Detect which cell encompasses the target text, then output its (x, y) center coordinate. 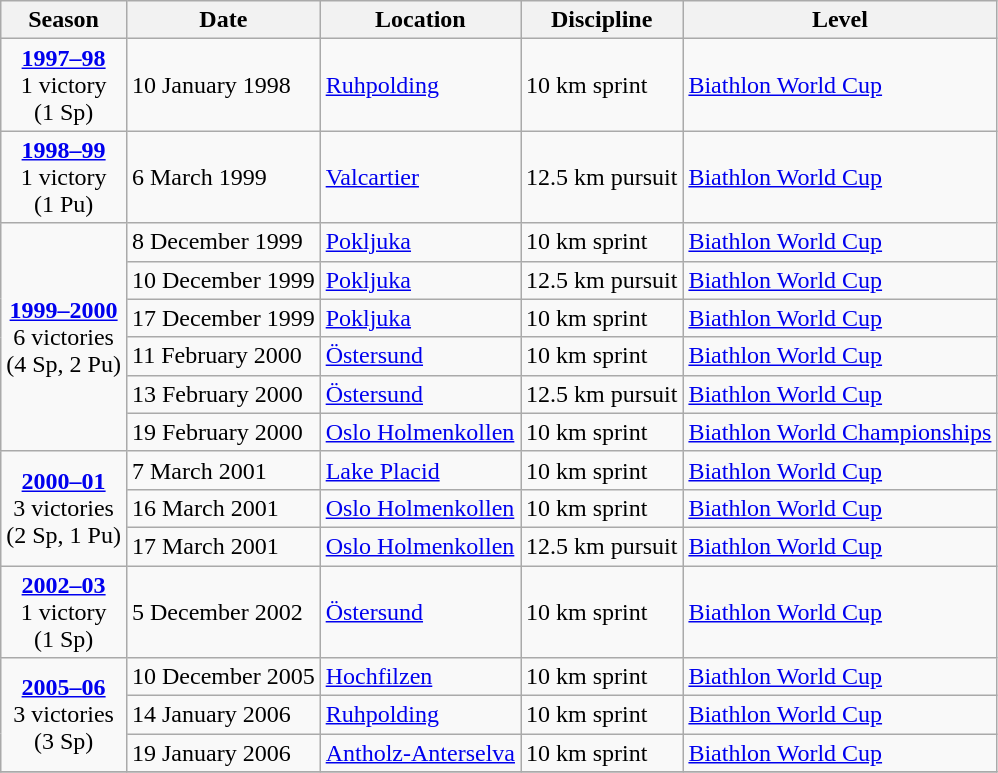
Antholz-Anterselva (420, 753)
10 January 1998 (223, 85)
Level (840, 20)
2000–01 3 victories (2 Sp, 1 Pu) (64, 508)
14 January 2006 (223, 715)
Lake Placid (420, 470)
8 December 1999 (223, 242)
19 February 2000 (223, 432)
10 December 2005 (223, 677)
17 December 1999 (223, 318)
Biathlon World Championships (840, 432)
17 March 2001 (223, 546)
Hochfilzen (420, 677)
11 February 2000 (223, 356)
Date (223, 20)
1998–99 1 victory (1 Pu) (64, 177)
Location (420, 20)
16 March 2001 (223, 508)
13 February 2000 (223, 394)
2005–06 3 victories (3 Sp) (64, 715)
Season (64, 20)
5 December 2002 (223, 612)
Discipline (601, 20)
1999–2000 6 victories (4 Sp, 2 Pu) (64, 337)
7 March 2001 (223, 470)
Valcartier (420, 177)
6 March 1999 (223, 177)
10 December 1999 (223, 280)
1997–98 1 victory (1 Sp) (64, 85)
2002–03 1 victory (1 Sp) (64, 612)
19 January 2006 (223, 753)
